Output the [X, Y] coordinate of the center of the cell containing the given text.  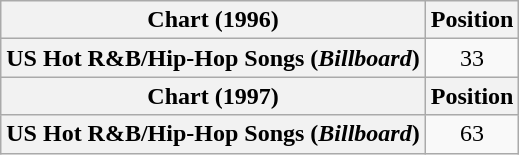
Chart (1997) [213, 96]
33 [472, 58]
63 [472, 134]
Chart (1996) [213, 20]
